Pinpoint the cell where the given text exists, returning its (X, Y) midpoint coordinate. 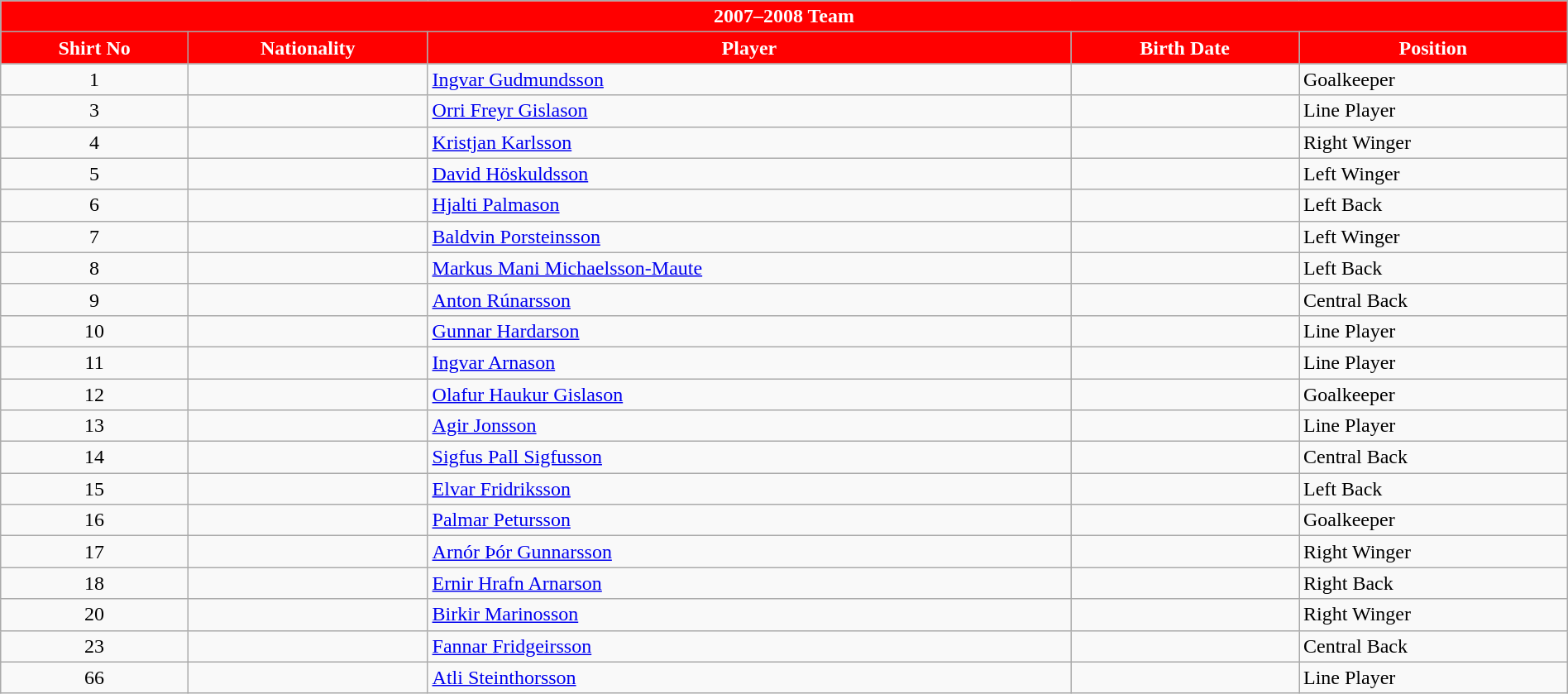
17 (94, 552)
Shirt No (94, 48)
Right Back (1432, 583)
Ingvar Arnason (749, 362)
Ernir Hrafn Arnarson (749, 583)
Birth Date (1185, 48)
Player (749, 48)
3 (94, 111)
7 (94, 237)
11 (94, 362)
12 (94, 395)
Elvar Fridriksson (749, 489)
David Höskuldsson (749, 174)
Anton Rúnarsson (749, 299)
Gunnar Hardarson (749, 331)
Fannar Fridgeirsson (749, 646)
Position (1432, 48)
Baldvin Porsteinsson (749, 237)
4 (94, 142)
Arnór Þór Gunnarsson (749, 552)
Markus Mani Michaelsson-Maute (749, 268)
Atli Steinthorsson (749, 677)
Hjalti Palmason (749, 205)
16 (94, 520)
23 (94, 646)
5 (94, 174)
8 (94, 268)
Nationality (308, 48)
2007–2008 Team (784, 17)
10 (94, 331)
18 (94, 583)
15 (94, 489)
Ingvar Gudmundsson (749, 79)
Kristjan Karlsson (749, 142)
Agir Jonsson (749, 426)
66 (94, 677)
9 (94, 299)
14 (94, 457)
6 (94, 205)
Sigfus Pall Sigfusson (749, 457)
Olafur Haukur Gislason (749, 395)
Palmar Petursson (749, 520)
Birkir Marinosson (749, 615)
1 (94, 79)
13 (94, 426)
Orri Freyr Gislason (749, 111)
20 (94, 615)
